Capture the cell that displays the provided text and extract its [x, y] central coordinate. 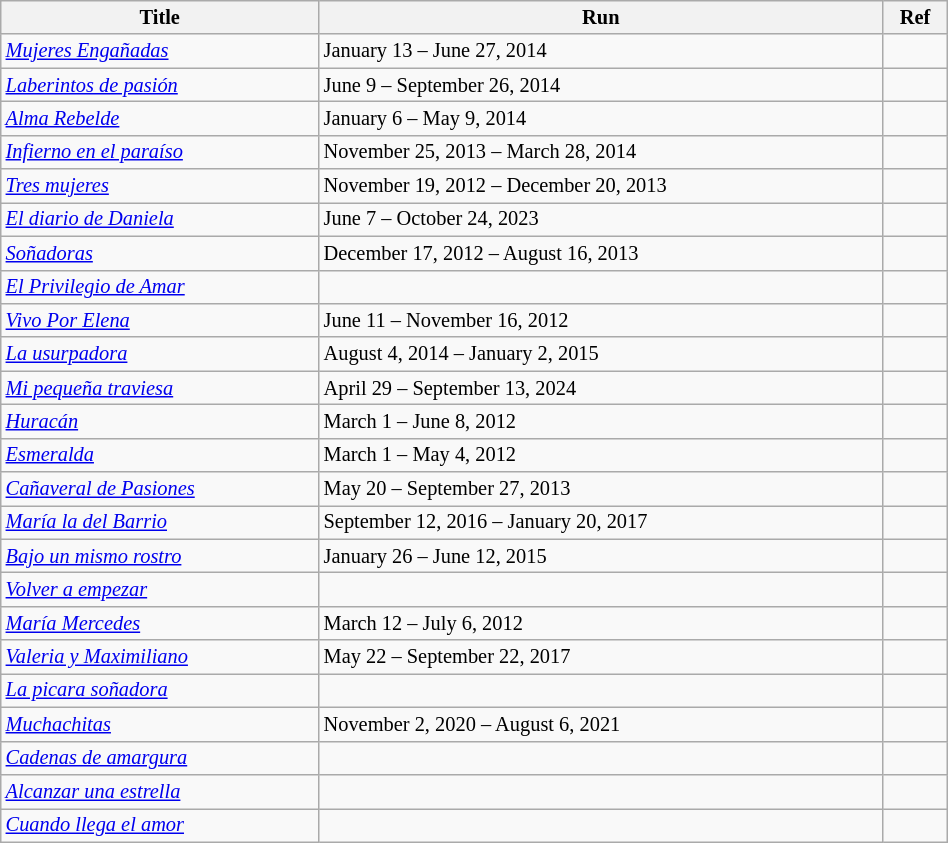
November 19, 2012 – December 20, 2013 [601, 186]
June 11 – November 16, 2012 [601, 320]
Volver a empezar [160, 589]
Title [160, 17]
March 12 – July 6, 2012 [601, 623]
Mujeres Engañadas [160, 51]
January 13 – June 27, 2014 [601, 51]
Alcanzar una estrella [160, 791]
La usurpadora [160, 354]
El diario de Daniela [160, 219]
May 20 – September 27, 2013 [601, 489]
January 6 – May 9, 2014 [601, 118]
Ref [915, 17]
Valeria y Maximiliano [160, 657]
La picara soñadora [160, 690]
November 2, 2020 – August 6, 2021 [601, 724]
Soñadoras [160, 253]
Cadenas de amargura [160, 758]
March 1 – May 4, 2012 [601, 455]
September 12, 2016 – January 20, 2017 [601, 522]
Mi pequeña traviesa [160, 388]
Huracán [160, 421]
Laberintos de pasión [160, 85]
Alma Rebelde [160, 118]
March 1 – June 8, 2012 [601, 421]
María la del Barrio [160, 522]
November 25, 2013 – March 28, 2014 [601, 152]
December 17, 2012 – August 16, 2013 [601, 253]
August 4, 2014 – January 2, 2015 [601, 354]
June 7 – October 24, 2023 [601, 219]
May 22 – September 22, 2017 [601, 657]
Cañaveral de Pasiones [160, 489]
Tres mujeres [160, 186]
June 9 – September 26, 2014 [601, 85]
Muchachitas [160, 724]
El Privilegio de Amar [160, 287]
Bajo un mismo rostro [160, 556]
Esmeralda [160, 455]
María Mercedes [160, 623]
Cuando llega el amor [160, 825]
Infierno en el paraíso [160, 152]
Vivo Por Elena [160, 320]
Run [601, 17]
January 26 – June 12, 2015 [601, 556]
April 29 – September 13, 2024 [601, 388]
